From the cell containing the given text, extract its center point as [X, Y] coordinate. 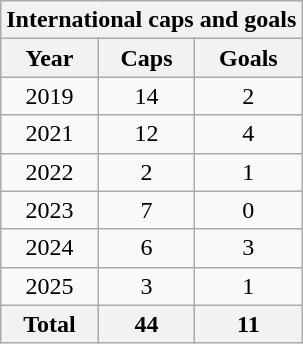
2024 [50, 248]
International caps and goals [152, 20]
2023 [50, 210]
2021 [50, 134]
Year [50, 58]
4 [248, 134]
Goals [248, 58]
44 [146, 324]
Caps [146, 58]
0 [248, 210]
11 [248, 324]
Total [50, 324]
14 [146, 96]
6 [146, 248]
2022 [50, 172]
2019 [50, 96]
7 [146, 210]
2025 [50, 286]
12 [146, 134]
